Capture the cell that displays the provided text and extract its (X, Y) central coordinate. 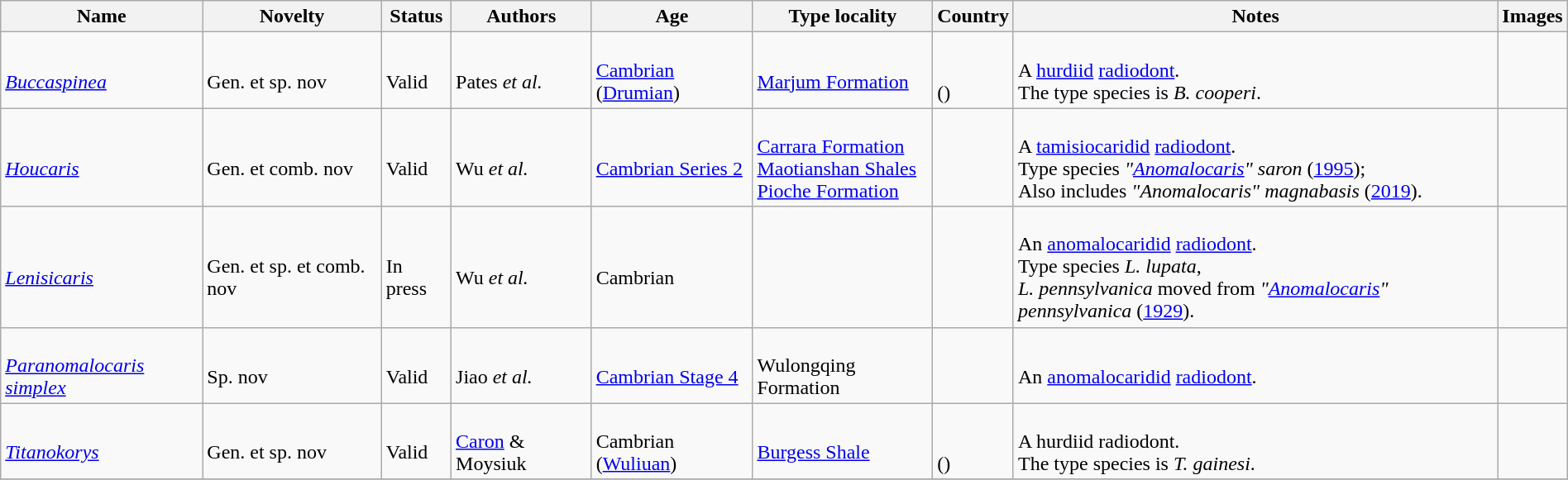
Jiao et al. (522, 365)
Burgess Shale (843, 441)
An anomalocaridid radiodont. Type species L. lupata, L. pennsylvanica moved from "Anomalocaris" pennsylvanica (1929). (1255, 267)
Cambrian (672, 267)
Cambrian (Drumian) (672, 70)
A hurdiid radiodont. The type species is T. gainesi. (1255, 441)
Notes (1255, 17)
Status (416, 17)
Gen. et sp. et comb. nov (292, 267)
Lenisicaris (102, 267)
Carrara Formation Maotianshan Shales Pioche Formation (843, 157)
A hurdiid radiodont. The type species is B. cooperi. (1255, 70)
Gen. et comb. nov (292, 157)
Titanokorys (102, 441)
Authors (522, 17)
Type locality (843, 17)
Wulongqing Formation (843, 365)
Marjum Formation (843, 70)
Cambrian Stage 4 (672, 365)
Paranomalocaris simplex (102, 365)
Buccaspinea (102, 70)
Novelty (292, 17)
Name (102, 17)
Houcaris (102, 157)
In press (416, 267)
Cambrian Series 2 (672, 157)
Caron & Moysiuk (522, 441)
Sp. nov (292, 365)
Pates et al. (522, 70)
Age (672, 17)
Country (973, 17)
Images (1532, 17)
An anomalocaridid radiodont. (1255, 365)
Cambrian (Wuliuan) (672, 441)
A tamisiocaridid radiodont. Type species "Anomalocaris" saron (1995); Also includes "Anomalocaris" magnabasis (2019). (1255, 157)
